Scan for the cell matching the given text and deliver its [x, y] coordinate at center. 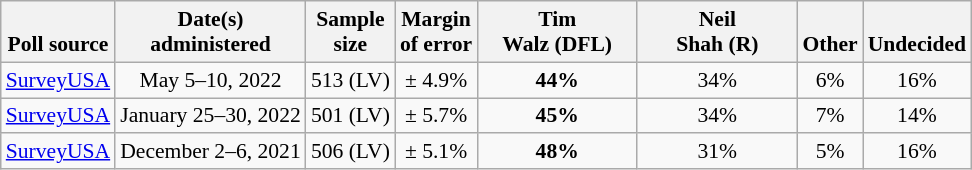
48% [557, 152]
5% [830, 152]
TimWalz (DFL) [557, 32]
14% [917, 116]
± 5.7% [436, 116]
Other [830, 32]
506 (LV) [350, 152]
NeilShah (R) [717, 32]
501 (LV) [350, 116]
± 5.1% [436, 152]
45% [557, 116]
44% [557, 80]
Poll source [58, 32]
Date(s)administered [210, 32]
May 5–10, 2022 [210, 80]
Samplesize [350, 32]
Marginof error [436, 32]
6% [830, 80]
513 (LV) [350, 80]
± 4.9% [436, 80]
January 25–30, 2022 [210, 116]
31% [717, 152]
Undecided [917, 32]
December 2–6, 2021 [210, 152]
7% [830, 116]
